Detect which cell encompasses the target text, then output its (x, y) center coordinate. 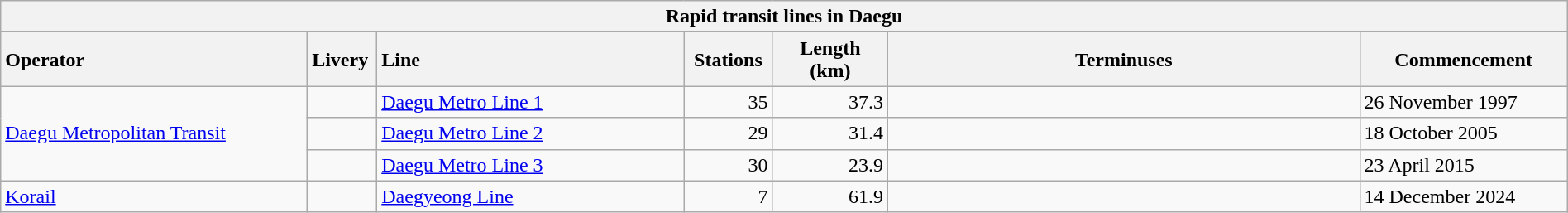
18 October 2005 (1464, 133)
Daegyeong Line (531, 196)
23 April 2015 (1464, 165)
Rapid transit lines in Daegu (784, 17)
Commencement (1464, 60)
Length (km) (830, 60)
23.9 (830, 165)
Operator (154, 60)
14 December 2024 (1464, 196)
7 (729, 196)
31.4 (830, 133)
61.9 (830, 196)
Daegu Metropolitan Transit (154, 133)
37.3 (830, 102)
26 November 1997 (1464, 102)
Daegu Metro Line 3 (531, 165)
29 (729, 133)
Line (531, 60)
Daegu Metro Line 2 (531, 133)
Terminuses (1124, 60)
Korail (154, 196)
Stations (729, 60)
35 (729, 102)
30 (729, 165)
Daegu Metro Line 1 (531, 102)
Livery (342, 60)
